Scan for the cell matching the given text and deliver its (x, y) coordinate at center. 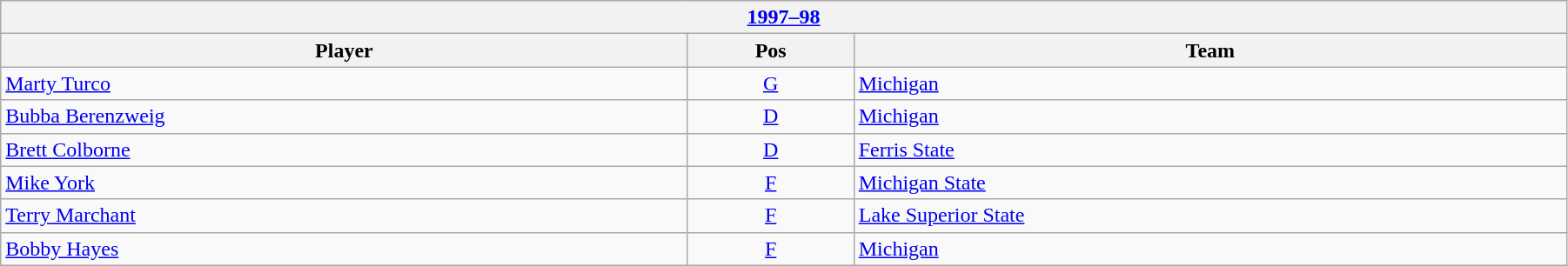
Bobby Hayes (345, 249)
Pos (771, 50)
Lake Superior State (1210, 216)
Ferris State (1210, 150)
Mike York (345, 183)
Marty Turco (345, 83)
Michigan State (1210, 183)
Brett Colborne (345, 150)
Team (1210, 50)
Terry Marchant (345, 216)
Bubba Berenzweig (345, 116)
Player (345, 50)
1997–98 (784, 17)
G (771, 83)
